Detect which cell encompasses the target text, then output its [x, y] center coordinate. 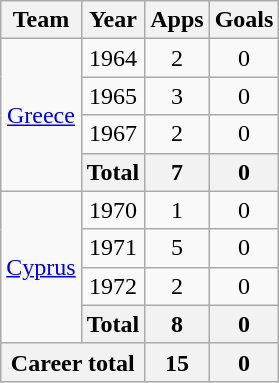
7 [177, 172]
1964 [113, 58]
8 [177, 324]
Team [41, 20]
1971 [113, 248]
1967 [113, 134]
15 [177, 362]
1 [177, 210]
Greece [41, 115]
Goals [244, 20]
Apps [177, 20]
3 [177, 96]
1970 [113, 210]
1972 [113, 286]
5 [177, 248]
Cyprus [41, 267]
Year [113, 20]
1965 [113, 96]
Career total [73, 362]
